Scan for the cell matching the given text and deliver its [x, y] coordinate at center. 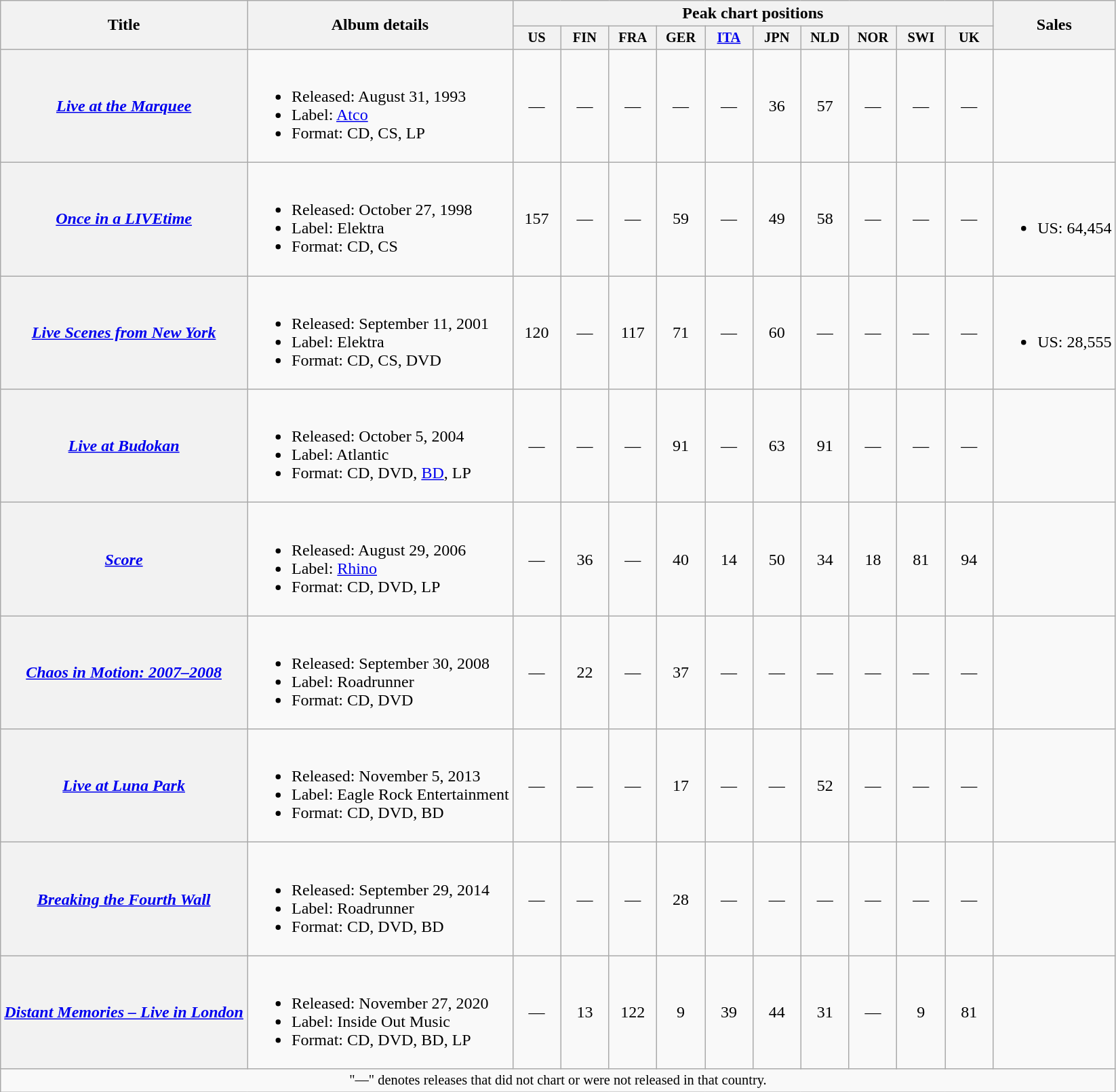
Released: September 11, 2001Label: ElektraFormat: CD, CS, DVD [380, 332]
Released: September 29, 2014Label: RoadrunnerFormat: CD, DVD, BD [380, 899]
FRA [633, 38]
ITA [730, 38]
71 [681, 332]
Score [124, 559]
37 [681, 673]
31 [824, 1012]
13 [584, 1012]
18 [873, 559]
US: 64,454 [1054, 220]
157 [537, 220]
49 [777, 220]
US [537, 38]
Released: November 27, 2020Label: Inside Out MusicFormat: CD, DVD, BD, LP [380, 1012]
US: 28,555 [1054, 332]
14 [730, 559]
60 [777, 332]
63 [777, 446]
Breaking the Fourth Wall [124, 899]
UK [970, 38]
44 [777, 1012]
Released: November 5, 2013Label: Eagle Rock EntertainmentFormat: CD, DVD, BD [380, 785]
17 [681, 785]
NOR [873, 38]
122 [633, 1012]
Live at the Marquee [124, 106]
Live Scenes from New York [124, 332]
"—" denotes releases that did not chart or were not released in that country. [558, 1080]
Live at Luna Park [124, 785]
39 [730, 1012]
GER [681, 38]
58 [824, 220]
Peak chart positions [753, 14]
59 [681, 220]
Released: August 31, 1993Label: AtcoFormat: CD, CS, LP [380, 106]
50 [777, 559]
34 [824, 559]
Album details [380, 25]
Sales [1054, 25]
Distant Memories – Live in London [124, 1012]
28 [681, 899]
Released: October 5, 2004Label: AtlanticFormat: CD, DVD, BD, LP [380, 446]
Live at Budokan [124, 446]
52 [824, 785]
120 [537, 332]
117 [633, 332]
NLD [824, 38]
Released: September 30, 2008Label: RoadrunnerFormat: CD, DVD [380, 673]
22 [584, 673]
Released: October 27, 1998Label: ElektraFormat: CD, CS [380, 220]
94 [970, 559]
JPN [777, 38]
Chaos in Motion: 2007–2008 [124, 673]
Once in a LIVEtime [124, 220]
40 [681, 559]
FIN [584, 38]
SWI [921, 38]
57 [824, 106]
Title [124, 25]
Released: August 29, 2006Label: RhinoFormat: CD, DVD, LP [380, 559]
